Locate the cell with the specified text and output its (x, y) center coordinate. 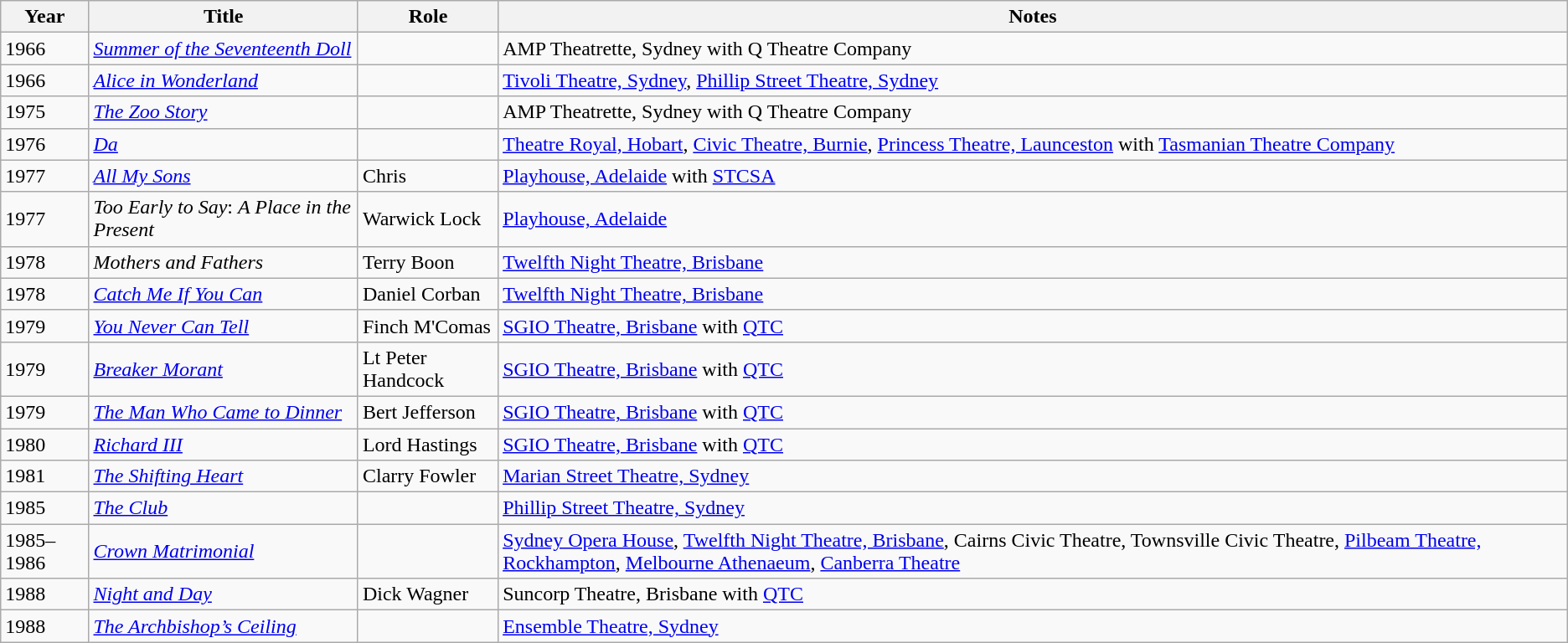
Lt Peter Handcock (427, 368)
Clarry Fowler (427, 476)
The Club (223, 508)
Crown Matrimonial (223, 551)
1980 (45, 445)
Lord Hastings (427, 445)
Summer of the Seventeenth Doll (223, 49)
1976 (45, 144)
1975 (45, 112)
Warwick Lock (427, 219)
Da (223, 144)
Daniel Corban (427, 294)
Tivoli Theatre, Sydney, Phillip Street Theatre, Sydney (1034, 80)
Marian Street Theatre, Sydney (1034, 476)
Finch M'Comas (427, 326)
Catch Me If You Can (223, 294)
Too Early to Say: A Place in the Present (223, 219)
Ensemble Theatre, Sydney (1034, 626)
Night and Day (223, 594)
The Zoo Story (223, 112)
Title (223, 17)
Suncorp Theatre, Brisbane with QTC (1034, 594)
Playhouse, Adelaide (1034, 219)
Alice in Wonderland (223, 80)
The Archbishop’s Ceiling (223, 626)
Chris (427, 176)
The Man Who Came to Dinner (223, 412)
Terry Boon (427, 262)
Dick Wagner (427, 594)
Year (45, 17)
Richard III (223, 445)
All My Sons (223, 176)
1985–1986 (45, 551)
1985 (45, 508)
Phillip Street Theatre, Sydney (1034, 508)
1981 (45, 476)
Notes (1034, 17)
Mothers and Fathers (223, 262)
Breaker Morant (223, 368)
Theatre Royal, Hobart, Civic Theatre, Burnie, Princess Theatre, Launceston with Tasmanian Theatre Company (1034, 144)
Bert Jefferson (427, 412)
The Shifting Heart (223, 476)
You Never Can Tell (223, 326)
Role (427, 17)
Playhouse, Adelaide with STCSA (1034, 176)
